Search for the cell housing the specified text and yield its [x, y] center coordinate. 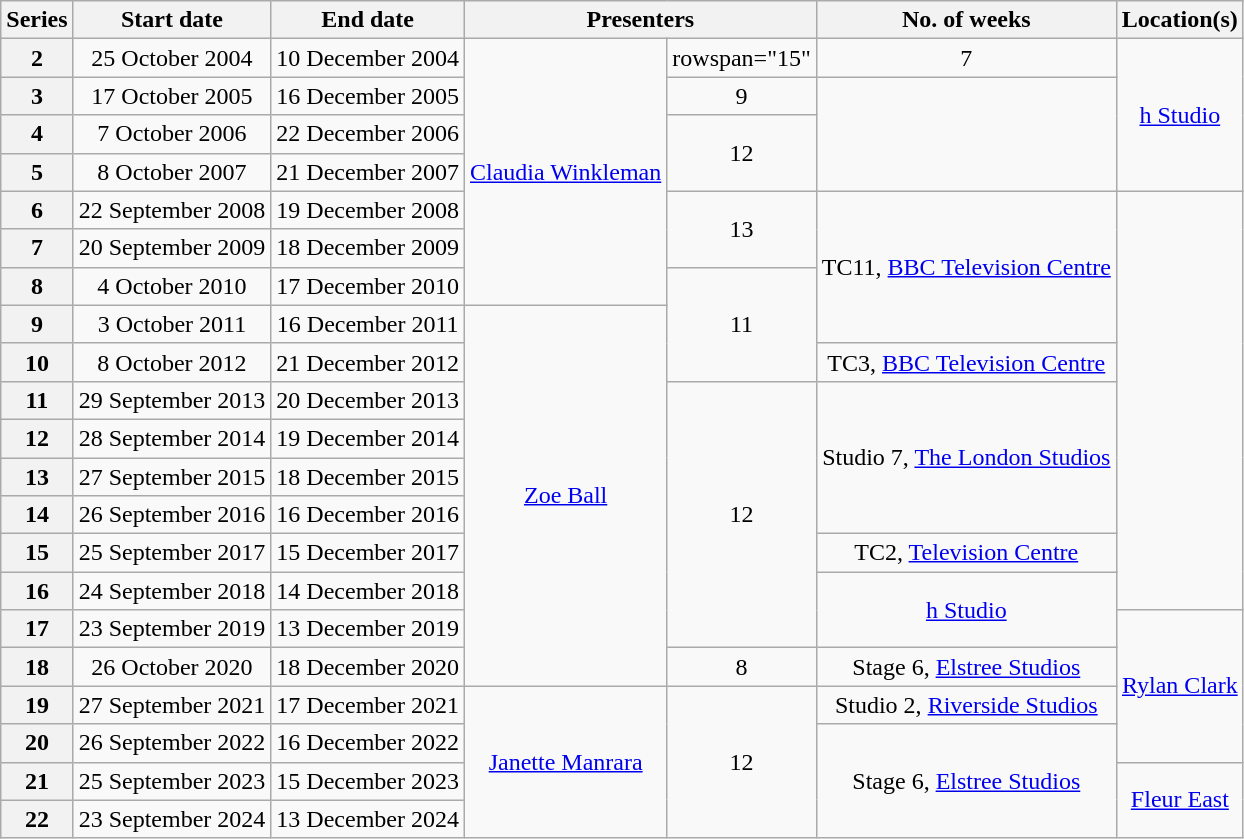
TC2, Television Centre [966, 553]
Studio 2, Riverside Studios [966, 705]
4 [37, 134]
26 September 2022 [172, 743]
Start date [172, 20]
18 December 2009 [368, 248]
25 September 2023 [172, 781]
16 December 2005 [368, 96]
29 September 2013 [172, 400]
10 December 2004 [368, 58]
8 October 2007 [172, 172]
13 December 2019 [368, 629]
18 December 2020 [368, 667]
2 [37, 58]
5 [37, 172]
22 [37, 819]
19 December 2014 [368, 438]
18 [37, 667]
3 [37, 96]
22 December 2006 [368, 134]
Claudia Winkleman [565, 172]
8 October 2012 [172, 362]
6 [37, 210]
18 December 2015 [368, 477]
17 [37, 629]
Fleur East [1180, 800]
17 December 2021 [368, 705]
16 December 2016 [368, 515]
Janette Manrara [565, 762]
Series [37, 20]
19 December 2008 [368, 210]
16 December 2011 [368, 324]
TC3, BBC Television Centre [966, 362]
rowspan="15" [742, 58]
10 [37, 362]
24 September 2018 [172, 591]
15 December 2017 [368, 553]
20 December 2013 [368, 400]
15 December 2023 [368, 781]
15 [37, 553]
17 December 2010 [368, 286]
Presenters [640, 20]
28 September 2014 [172, 438]
26 October 2020 [172, 667]
TC11, BBC Television Centre [966, 267]
13 December 2024 [368, 819]
7 October 2006 [172, 134]
4 October 2010 [172, 286]
16 [37, 591]
20 September 2009 [172, 248]
No. of weeks [966, 20]
19 [37, 705]
22 September 2008 [172, 210]
Location(s) [1180, 20]
23 September 2024 [172, 819]
Rylan Clark [1180, 686]
Studio 7, The London Studios [966, 457]
16 December 2022 [368, 743]
17 October 2005 [172, 96]
End date [368, 20]
14 [37, 515]
25 October 2004 [172, 58]
27 September 2015 [172, 477]
23 September 2019 [172, 629]
25 September 2017 [172, 553]
21 December 2012 [368, 362]
14 December 2018 [368, 591]
20 [37, 743]
Zoe Ball [565, 496]
21 December 2007 [368, 172]
27 September 2021 [172, 705]
26 September 2016 [172, 515]
3 October 2011 [172, 324]
21 [37, 781]
